Provide the (X, Y) coordinate of the cell's center where the given text is located.  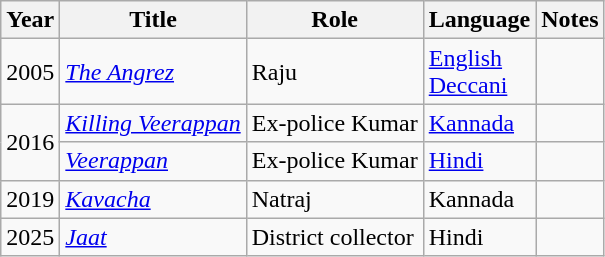
Raju (334, 72)
Language (479, 20)
The Angrez (153, 72)
2019 (30, 199)
Year (30, 20)
District collector (334, 237)
Killing Veerappan (153, 123)
Veerappan (153, 161)
2005 (30, 72)
Kavacha (153, 199)
Role (334, 20)
2025 (30, 237)
2016 (30, 142)
Natraj (334, 199)
Title (153, 20)
Jaat (153, 237)
Notes (570, 20)
EnglishDeccani (479, 72)
